Search for the cell housing the specified text and yield its (x, y) center coordinate. 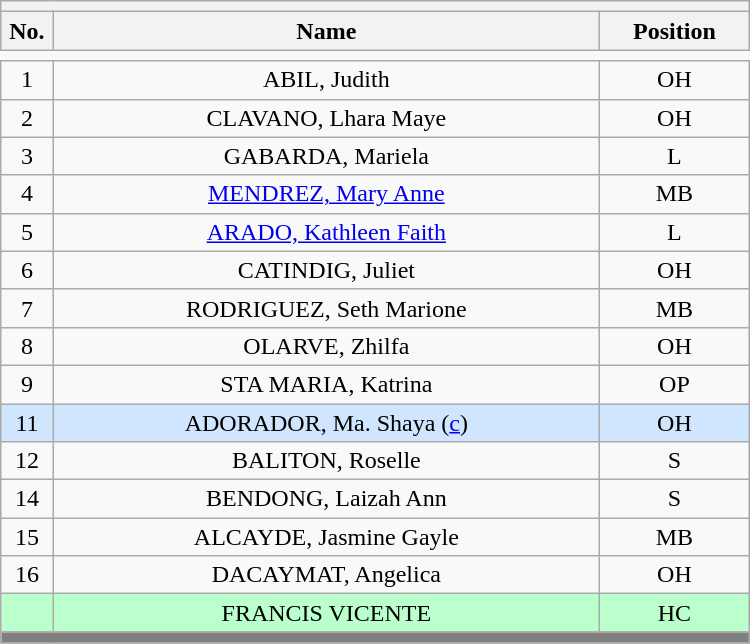
MENDREZ, Mary Anne (326, 194)
4 (27, 194)
OLARVE, Zhilfa (326, 346)
OP (675, 384)
DACAYMAT, Angelica (326, 575)
7 (27, 308)
Position (675, 31)
16 (27, 575)
11 (27, 423)
ABIL, Judith (326, 80)
CATINDIG, Juliet (326, 270)
RODRIGUEZ, Seth Marione (326, 308)
HC (675, 613)
No. (27, 31)
8 (27, 346)
ALCAYDE, Jasmine Gayle (326, 537)
6 (27, 270)
CLAVANO, Lhara Maye (326, 118)
12 (27, 461)
GABARDA, Mariela (326, 156)
BALITON, Roselle (326, 461)
FRANCIS VICENTE (326, 613)
5 (27, 232)
BENDONG, Laizah Ann (326, 499)
ARADO, Kathleen Faith (326, 232)
9 (27, 384)
15 (27, 537)
STA MARIA, Katrina (326, 384)
3 (27, 156)
Name (326, 31)
2 (27, 118)
14 (27, 499)
1 (27, 80)
ADORADOR, Ma. Shaya (c) (326, 423)
